Capture the cell that displays the provided text and extract its (X, Y) central coordinate. 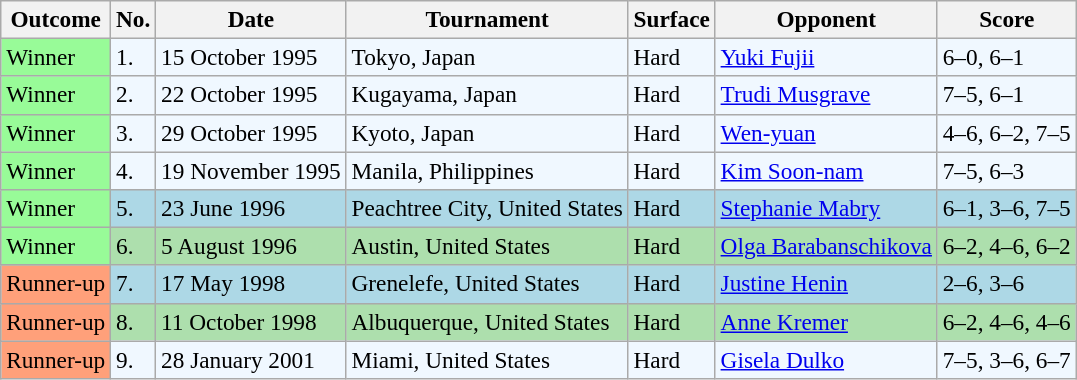
15 October 1995 (251, 57)
Wen-yuan (826, 133)
Date (251, 19)
29 October 1995 (251, 133)
6–1, 3–6, 7–5 (1006, 208)
Outcome (56, 19)
9. (134, 359)
2. (134, 95)
6–0, 6–1 (1006, 57)
8. (134, 322)
Miami, United States (487, 359)
28 January 2001 (251, 359)
Opponent (826, 19)
Grenelefe, United States (487, 284)
Austin, United States (487, 246)
7. (134, 284)
4–6, 6–2, 7–5 (1006, 133)
Kugayama, Japan (487, 95)
Justine Henin (826, 284)
7–5, 6–1 (1006, 95)
Gisela Dulko (826, 359)
Surface (672, 19)
Anne Kremer (826, 322)
2–6, 3–6 (1006, 284)
Kyoto, Japan (487, 133)
19 November 1995 (251, 170)
17 May 1998 (251, 284)
7–5, 3–6, 6–7 (1006, 359)
23 June 1996 (251, 208)
Olga Barabanschikova (826, 246)
1. (134, 57)
7–5, 6–3 (1006, 170)
6–2, 4–6, 6–2 (1006, 246)
6. (134, 246)
No. (134, 19)
Stephanie Mabry (826, 208)
Score (1006, 19)
Yuki Fujii (826, 57)
Tournament (487, 19)
3. (134, 133)
5. (134, 208)
5 August 1996 (251, 246)
4. (134, 170)
Tokyo, Japan (487, 57)
6–2, 4–6, 4–6 (1006, 322)
Albuquerque, United States (487, 322)
Trudi Musgrave (826, 95)
Manila, Philippines (487, 170)
Peachtree City, United States (487, 208)
Kim Soon-nam (826, 170)
11 October 1998 (251, 322)
22 October 1995 (251, 95)
